Output the (x, y) coordinate of the center of the cell containing the given text.  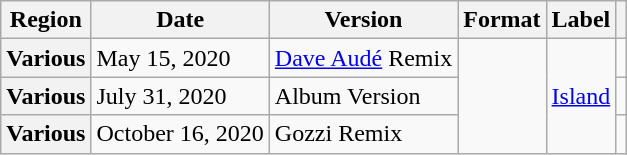
Version (363, 20)
Island (581, 96)
Dave Audé Remix (363, 58)
October 16, 2020 (180, 134)
Region (46, 20)
Format (502, 20)
Gozzi Remix (363, 134)
May 15, 2020 (180, 58)
Label (581, 20)
Date (180, 20)
July 31, 2020 (180, 96)
Album Version (363, 96)
